For the text-containing cell, return its midpoint in [X, Y] coordinate format. 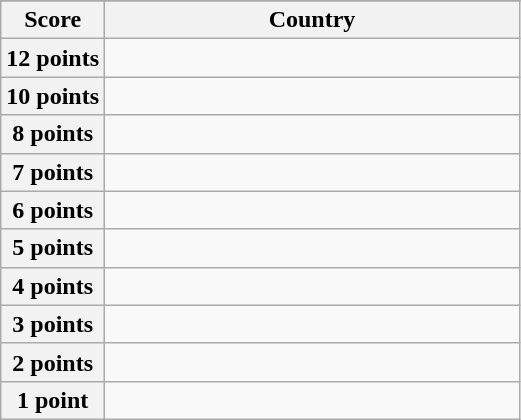
1 point [53, 400]
Score [53, 20]
6 points [53, 210]
12 points [53, 58]
3 points [53, 324]
5 points [53, 248]
4 points [53, 286]
7 points [53, 172]
10 points [53, 96]
2 points [53, 362]
8 points [53, 134]
Country [312, 20]
